For the text-containing cell, return its midpoint in (X, Y) coordinate format. 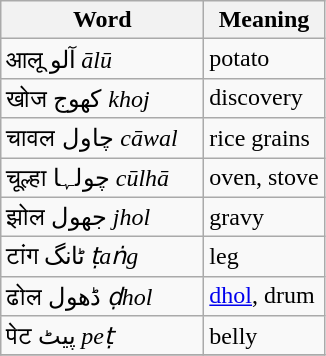
belly (264, 336)
discovery (264, 98)
ढोल ڈھول ḍhol (102, 296)
Meaning (264, 20)
leg (264, 257)
खोज کھوج khoj (102, 98)
आलू آلو ālū (102, 59)
चूल्हा چولہا cūlhā (102, 178)
पेट پیٹ peṭ (102, 336)
gravy (264, 217)
dhol, drum (264, 296)
झोल جھول jhol (102, 217)
rice grains (264, 138)
oven, stove (264, 178)
टांग ٹانگ ṭaṅg (102, 257)
potato (264, 59)
चावल چاول cāwal (102, 138)
Word (102, 20)
